Search for the cell housing the specified text and yield its [x, y] center coordinate. 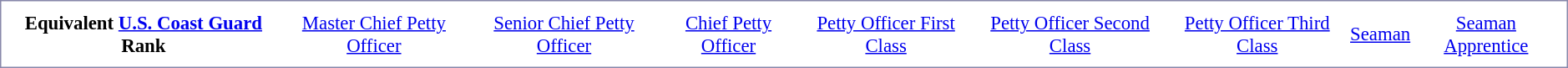
Petty Officer Third Class [1257, 34]
Petty Officer Second Class [1070, 34]
Chief Petty Officer [728, 34]
Master Chief Petty Officer [374, 34]
Seaman [1381, 34]
Petty Officer First Class [886, 34]
Equivalent U.S. Coast Guard Rank [144, 34]
Seaman Apprentice [1486, 34]
Senior Chief Petty Officer [564, 34]
